Capture the cell that displays the provided text and extract its (X, Y) central coordinate. 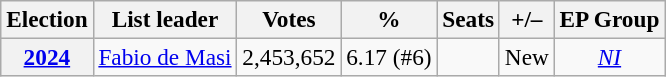
Seats (468, 19)
+/– (526, 19)
6.17 (#6) (389, 57)
Election (47, 19)
EP Group (610, 19)
% (389, 19)
2,453,652 (289, 57)
List leader (165, 19)
Fabio de Masi (165, 57)
NI (610, 57)
New (526, 57)
2024 (47, 57)
Votes (289, 19)
